Determine the [x, y] coordinate at the center of the cell enclosing the given text.  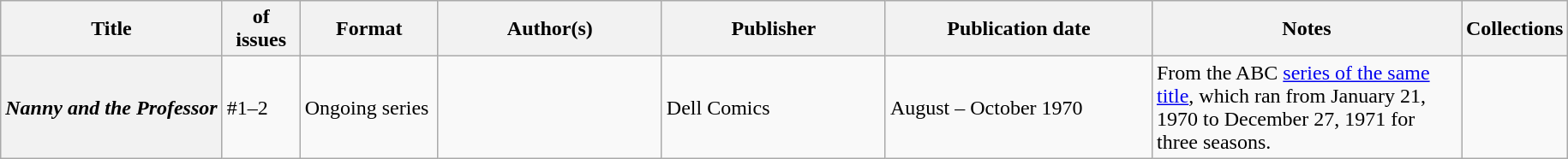
August – October 1970 [1018, 108]
Notes [1306, 29]
Author(s) [550, 29]
Nanny and the Professor [111, 108]
Format [368, 29]
Title [111, 29]
of issues [260, 29]
Ongoing series [368, 108]
#1–2 [260, 108]
Publication date [1018, 29]
From the ABC series of the same title, which ran from January 21, 1970 to December 27, 1971 for three seasons. [1306, 108]
Dell Comics [773, 108]
Collections [1515, 29]
Publisher [773, 29]
